For the text-containing cell, return its midpoint in (x, y) coordinate format. 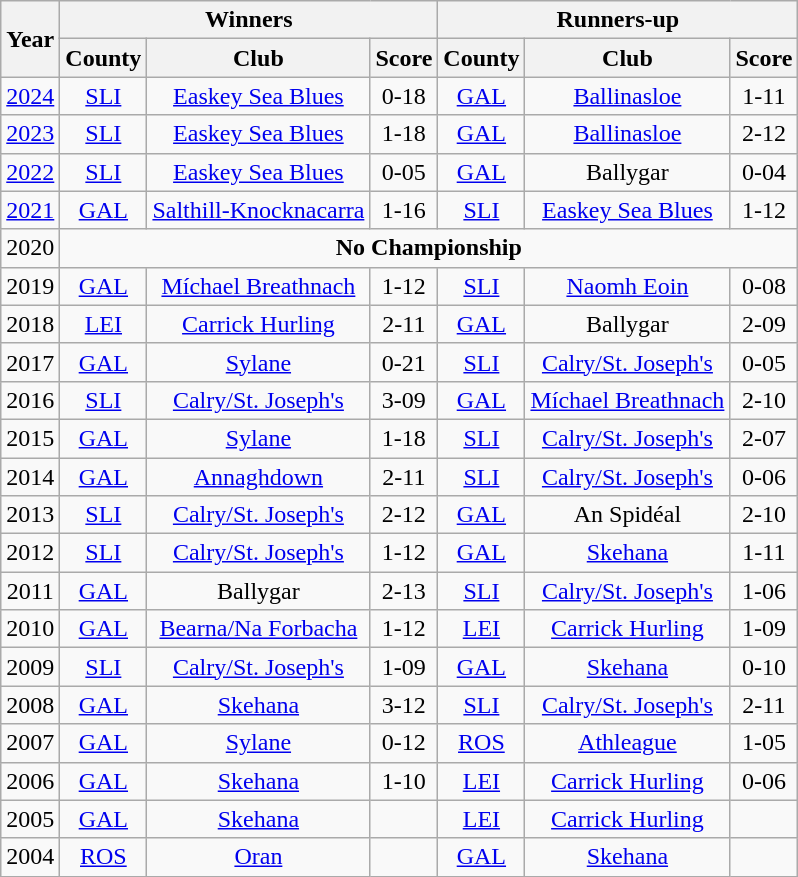
2019 (30, 286)
0-12 (404, 743)
1-16 (404, 210)
2015 (30, 438)
2004 (30, 857)
2005 (30, 819)
3-09 (404, 400)
2018 (30, 324)
Year (30, 39)
2023 (30, 134)
0-10 (764, 667)
Salthill-Knocknacarra (258, 210)
Winners (249, 20)
2006 (30, 781)
An Spidéal (628, 515)
2007 (30, 743)
Runners-up (618, 20)
Oran (258, 857)
2-07 (764, 438)
0-18 (404, 96)
Naomh Eoin (628, 286)
0-08 (764, 286)
Bearna/Na Forbacha (258, 629)
0-04 (764, 172)
2021 (30, 210)
1-06 (764, 591)
2-13 (404, 591)
2011 (30, 591)
2024 (30, 96)
No Championship (429, 248)
2020 (30, 248)
2017 (30, 362)
2009 (30, 667)
1-05 (764, 743)
Athleague (628, 743)
1-10 (404, 781)
2012 (30, 553)
0-21 (404, 362)
2013 (30, 515)
2022 (30, 172)
2-09 (764, 324)
3-12 (404, 705)
2016 (30, 400)
Annaghdown (258, 477)
2008 (30, 705)
2014 (30, 477)
2010 (30, 629)
